From the cell containing the given text, extract its center point as [X, Y] coordinate. 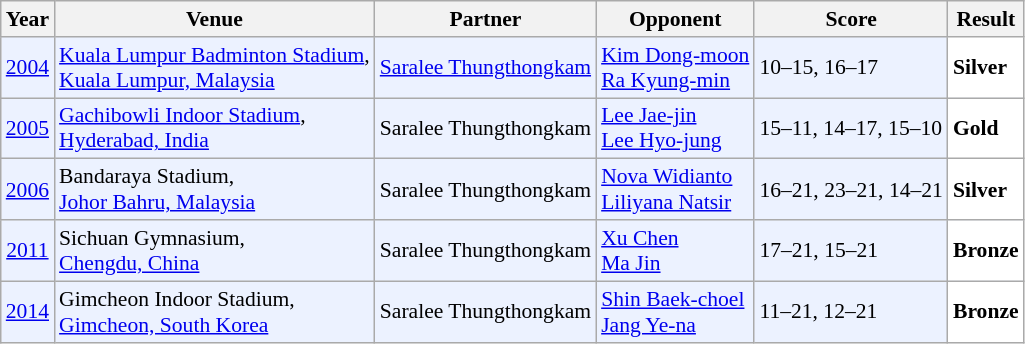
Score [851, 19]
16–21, 23–21, 14–21 [851, 190]
Lee Jae-jin Lee Hyo-jung [675, 128]
11–21, 12–21 [851, 312]
Opponent [675, 19]
Venue [214, 19]
2014 [28, 312]
Xu Chen Ma Jin [675, 250]
Gachibowli Indoor Stadium,Hyderabad, India [214, 128]
Result [986, 19]
Kuala Lumpur Badminton Stadium,Kuala Lumpur, Malaysia [214, 68]
17–21, 15–21 [851, 250]
Partner [486, 19]
2004 [28, 68]
Gimcheon Indoor Stadium,Gimcheon, South Korea [214, 312]
Year [28, 19]
15–11, 14–17, 15–10 [851, 128]
Sichuan Gymnasium,Chengdu, China [214, 250]
Bandaraya Stadium,Johor Bahru, Malaysia [214, 190]
2006 [28, 190]
2011 [28, 250]
10–15, 16–17 [851, 68]
2005 [28, 128]
Gold [986, 128]
Nova Widianto Liliyana Natsir [675, 190]
Shin Baek-choel Jang Ye-na [675, 312]
Kim Dong-moon Ra Kyung-min [675, 68]
